Output the (X, Y) coordinate of the center of the cell containing the given text.  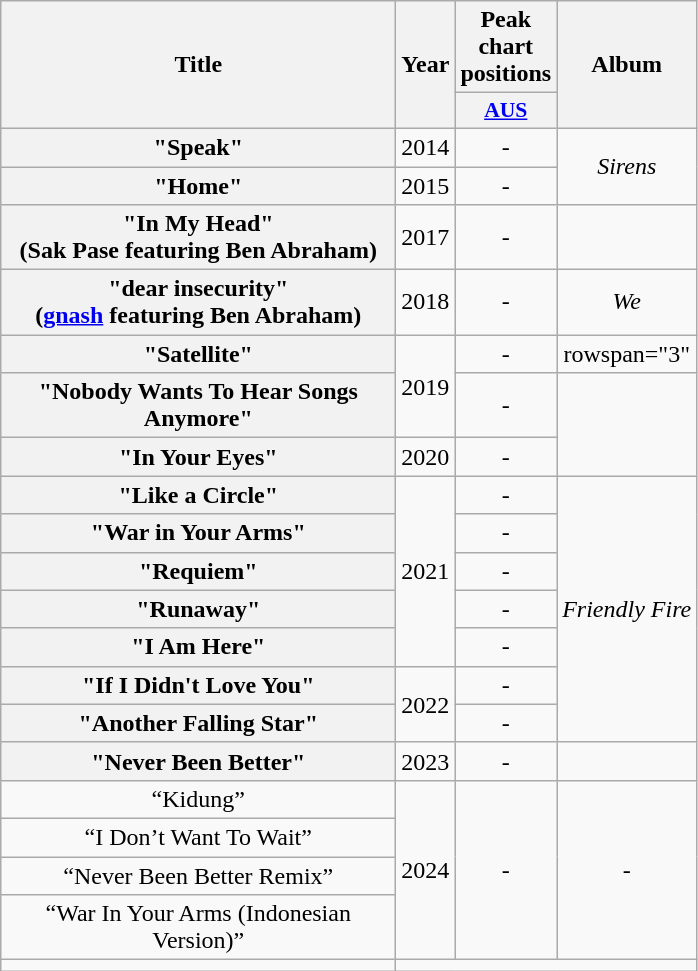
2022 (426, 704)
"If I Didn't Love You" (198, 685)
We (627, 302)
"In My Head"(Sak Pase featuring Ben Abraham) (198, 238)
"Home" (198, 185)
"War in Your Arms" (198, 533)
Peak chart positions (506, 47)
2024 (426, 870)
Year (426, 65)
2020 (426, 457)
"Requiem" (198, 571)
"dear insecurity"(gnash featuring Ben Abraham) (198, 302)
Friendly Fire (627, 609)
"Speak" (198, 147)
"Never Been Better" (198, 761)
2023 (426, 761)
"In Your Eyes" (198, 457)
“Never Been Better Remix” (198, 875)
Album (627, 65)
"I Am Here" (198, 647)
2015 (426, 185)
2014 (426, 147)
“Kidung” (198, 799)
"Another Falling Star" (198, 723)
"Satellite" (198, 354)
"Like a Circle" (198, 495)
2018 (426, 302)
“War In Your Arms (Indonesian Version)” (198, 928)
AUS (506, 111)
2019 (426, 386)
2017 (426, 238)
rowspan="3" (627, 354)
2021 (426, 571)
"Nobody Wants To Hear Songs Anymore" (198, 406)
"Runaway" (198, 609)
“I Don’t Want To Wait” (198, 837)
Sirens (627, 166)
Title (198, 65)
